From the cell containing the given text, extract its center point as (x, y) coordinate. 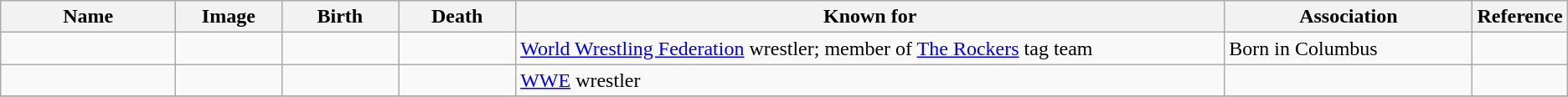
Name (89, 17)
World Wrestling Federation wrestler; member of The Rockers tag team (870, 48)
WWE wrestler (870, 80)
Born in Columbus (1349, 48)
Known for (870, 17)
Association (1349, 17)
Image (229, 17)
Death (457, 17)
Reference (1519, 17)
Birth (340, 17)
